Find where the given text appears and provide that cell's center as [X, Y] coordinate. 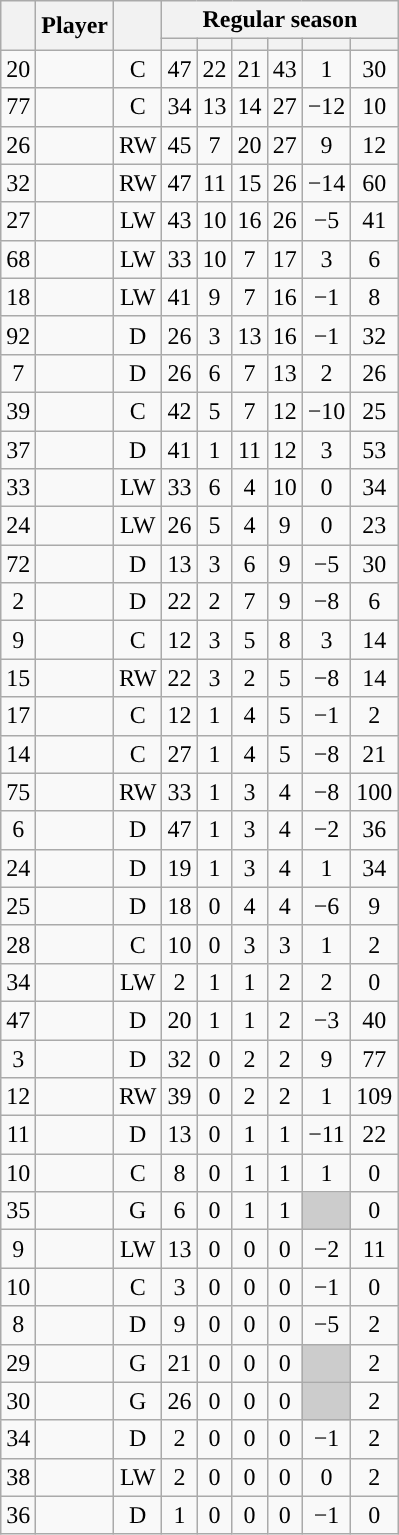
100 [374, 792]
28 [18, 944]
Regular season [280, 20]
−3 [326, 1020]
60 [374, 183]
−14 [326, 183]
19 [180, 868]
68 [18, 259]
29 [18, 1363]
−6 [326, 906]
42 [180, 411]
40 [374, 1020]
109 [374, 1097]
53 [374, 449]
35 [18, 1211]
−12 [326, 107]
45 [180, 145]
38 [18, 1477]
−10 [326, 411]
23 [374, 526]
−11 [326, 1135]
72 [18, 564]
92 [18, 335]
Player [75, 26]
75 [18, 792]
37 [18, 449]
